Pinpoint the cell where the given text exists, returning its (x, y) midpoint coordinate. 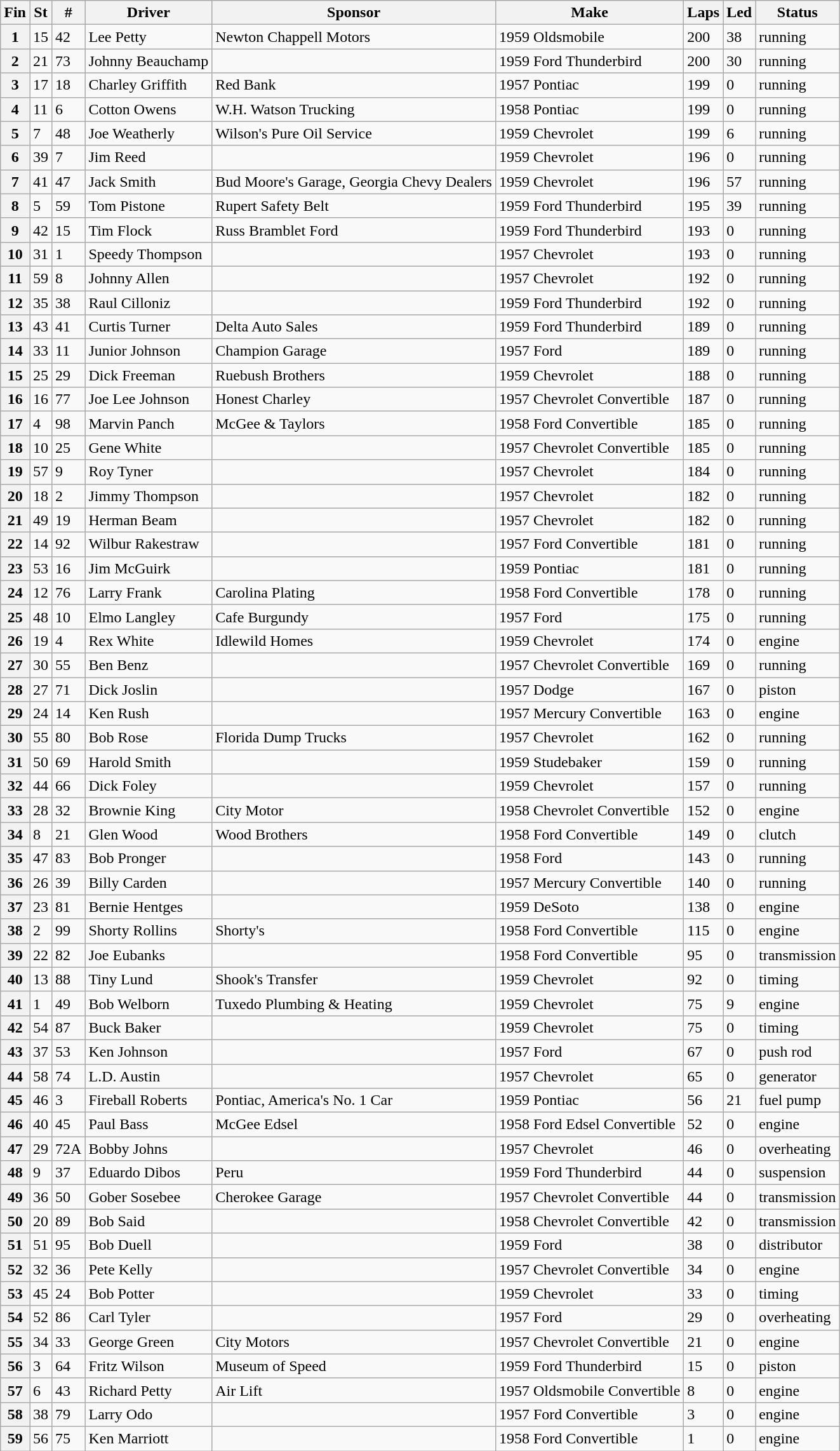
Charley Griffith (149, 85)
City Motor (354, 810)
152 (703, 810)
Cafe Burgundy (354, 617)
Curtis Turner (149, 327)
Tuxedo Plumbing & Heating (354, 1003)
Raul Cilloniz (149, 303)
1959 Oldsmobile (589, 37)
distributor (797, 1245)
Billy Carden (149, 883)
Larry Odo (149, 1414)
Brownie King (149, 810)
Honest Charley (354, 399)
188 (703, 375)
Ken Johnson (149, 1052)
Johnny Beauchamp (149, 61)
1959 Ford (589, 1245)
Bud Moore's Garage, Georgia Chevy Dealers (354, 182)
Ken Rush (149, 714)
Tim Flock (149, 230)
Jim Reed (149, 157)
1959 DeSoto (589, 907)
Led (739, 13)
Bob Potter (149, 1294)
169 (703, 665)
Wilson's Pure Oil Service (354, 133)
Marvin Panch (149, 424)
Joe Eubanks (149, 955)
65 (703, 1076)
184 (703, 472)
push rod (797, 1052)
Sponsor (354, 13)
76 (69, 592)
71 (69, 689)
1958 Ford (589, 859)
Bob Duell (149, 1245)
88 (69, 979)
suspension (797, 1173)
138 (703, 907)
69 (69, 762)
Red Bank (354, 85)
Tom Pistone (149, 206)
Bob Welborn (149, 1003)
Dick Foley (149, 786)
Herman Beam (149, 520)
Elmo Langley (149, 617)
Gene White (149, 448)
1958 Pontiac (589, 109)
Ruebush Brothers (354, 375)
clutch (797, 834)
Museum of Speed (354, 1366)
Rex White (149, 641)
Jimmy Thompson (149, 496)
1959 Studebaker (589, 762)
City Motors (354, 1342)
Bob Pronger (149, 859)
Status (797, 13)
Air Lift (354, 1390)
Ken Marriott (149, 1438)
Fin (15, 13)
Newton Chappell Motors (354, 37)
81 (69, 907)
74 (69, 1076)
Ben Benz (149, 665)
Carl Tyler (149, 1318)
Bob Said (149, 1221)
# (69, 13)
Cotton Owens (149, 109)
67 (703, 1052)
Glen Wood (149, 834)
175 (703, 617)
Joe Weatherly (149, 133)
Shorty's (354, 931)
187 (703, 399)
64 (69, 1366)
174 (703, 641)
140 (703, 883)
143 (703, 859)
1957 Pontiac (589, 85)
generator (797, 1076)
Russ Bramblet Ford (354, 230)
80 (69, 738)
Paul Bass (149, 1125)
98 (69, 424)
St (41, 13)
195 (703, 206)
99 (69, 931)
Lee Petty (149, 37)
Roy Tyner (149, 472)
72A (69, 1149)
fuel pump (797, 1100)
Florida Dump Trucks (354, 738)
178 (703, 592)
1958 Ford Edsel Convertible (589, 1125)
87 (69, 1027)
163 (703, 714)
Eduardo Dibos (149, 1173)
Shook's Transfer (354, 979)
79 (69, 1414)
Cherokee Garage (354, 1197)
Buck Baker (149, 1027)
Pete Kelly (149, 1269)
McGee Edsel (354, 1125)
89 (69, 1221)
159 (703, 762)
Jim McGuirk (149, 568)
McGee & Taylors (354, 424)
Idlewild Homes (354, 641)
Johnny Allen (149, 278)
82 (69, 955)
73 (69, 61)
Delta Auto Sales (354, 327)
Driver (149, 13)
Bobby Johns (149, 1149)
Bernie Hentges (149, 907)
83 (69, 859)
86 (69, 1318)
L.D. Austin (149, 1076)
Bob Rose (149, 738)
Wood Brothers (354, 834)
Tiny Lund (149, 979)
Fritz Wilson (149, 1366)
77 (69, 399)
Larry Frank (149, 592)
167 (703, 689)
Joe Lee Johnson (149, 399)
Pontiac, America's No. 1 Car (354, 1100)
Harold Smith (149, 762)
149 (703, 834)
1957 Dodge (589, 689)
Champion Garage (354, 351)
162 (703, 738)
157 (703, 786)
Carolina Plating (354, 592)
Laps (703, 13)
Dick Freeman (149, 375)
Rupert Safety Belt (354, 206)
Junior Johnson (149, 351)
115 (703, 931)
Richard Petty (149, 1390)
Shorty Rollins (149, 931)
Make (589, 13)
1957 Oldsmobile Convertible (589, 1390)
Wilbur Rakestraw (149, 544)
66 (69, 786)
Speedy Thompson (149, 254)
George Green (149, 1342)
Jack Smith (149, 182)
Gober Sosebee (149, 1197)
W.H. Watson Trucking (354, 109)
Peru (354, 1173)
Dick Joslin (149, 689)
Fireball Roberts (149, 1100)
